Determine the [X, Y] coordinate at the center of the cell enclosing the given text.  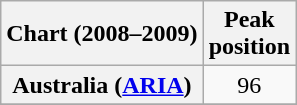
Chart (2008–2009) [102, 34]
96 [249, 85]
Peakposition [249, 34]
Australia (ARIA) [102, 85]
